Determine the (x, y) coordinate at the center of the cell enclosing the given text.  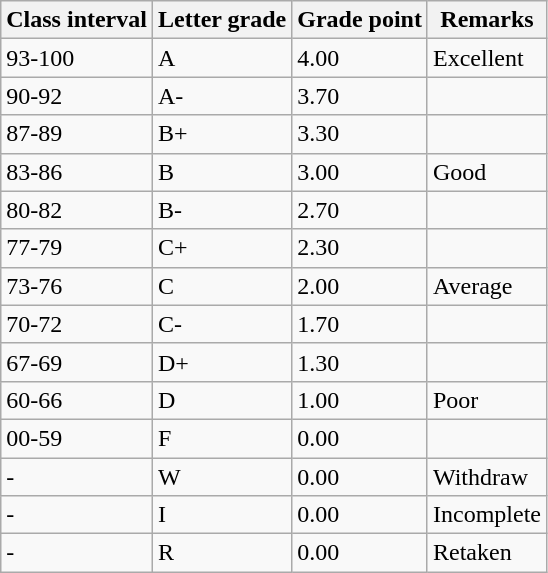
Letter grade (222, 20)
W (222, 477)
4.00 (360, 58)
Withdraw (486, 477)
90-92 (77, 96)
A (222, 58)
C (222, 286)
3.30 (360, 134)
1.30 (360, 362)
D (222, 400)
Poor (486, 400)
C+ (222, 248)
77-79 (77, 248)
83-86 (77, 172)
2.70 (360, 210)
Remarks (486, 20)
B+ (222, 134)
70-72 (77, 324)
Incomplete (486, 515)
00-59 (77, 438)
A- (222, 96)
B- (222, 210)
87-89 (77, 134)
2.30 (360, 248)
3.70 (360, 96)
60-66 (77, 400)
80-82 (77, 210)
2.00 (360, 286)
F (222, 438)
Average (486, 286)
I (222, 515)
3.00 (360, 172)
D+ (222, 362)
1.70 (360, 324)
73-76 (77, 286)
Excellent (486, 58)
B (222, 172)
R (222, 553)
Good (486, 172)
C- (222, 324)
1.00 (360, 400)
67-69 (77, 362)
Grade point (360, 20)
Class interval (77, 20)
Retaken (486, 553)
93-100 (77, 58)
